Output the (X, Y) coordinate of the center of the cell containing the given text.  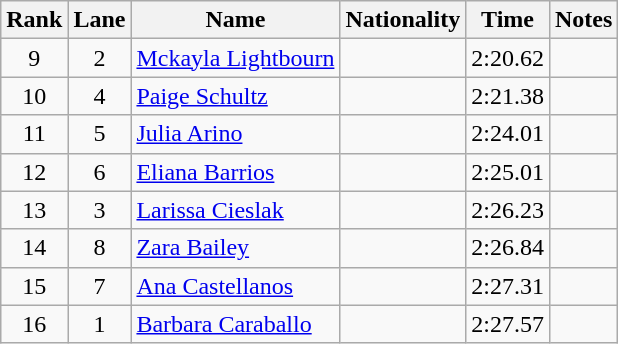
8 (100, 248)
Notes (583, 20)
12 (34, 172)
5 (100, 134)
14 (34, 248)
4 (100, 96)
2:27.31 (508, 286)
Barbara Caraballo (236, 324)
2:27.57 (508, 324)
16 (34, 324)
Paige Schultz (236, 96)
2 (100, 58)
Zara Bailey (236, 248)
7 (100, 286)
2:25.01 (508, 172)
Nationality (403, 20)
2:24.01 (508, 134)
2:21.38 (508, 96)
3 (100, 210)
1 (100, 324)
Mckayla Lightbourn (236, 58)
6 (100, 172)
2:26.23 (508, 210)
Name (236, 20)
10 (34, 96)
13 (34, 210)
Lane (100, 20)
2:20.62 (508, 58)
15 (34, 286)
2:26.84 (508, 248)
Julia Arino (236, 134)
Larissa Cieslak (236, 210)
Ana Castellanos (236, 286)
Eliana Barrios (236, 172)
11 (34, 134)
Time (508, 20)
Rank (34, 20)
9 (34, 58)
